Return (x, y) of the center of cell containing provided text 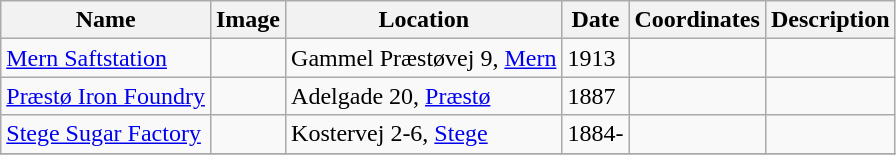
Adelgade 20, Præstø (424, 96)
Gammel Præstøvej 9, Mern (424, 58)
1884- (596, 134)
Image (248, 20)
Mern Saftstation (106, 58)
Date (596, 20)
Name (106, 20)
Stege Sugar Factory (106, 134)
Præstø Iron Foundry (106, 96)
1887 (596, 96)
Description (830, 20)
Kostervej 2-6, Stege (424, 134)
1913 (596, 58)
Location (424, 20)
Coordinates (697, 20)
